Search for the cell housing the specified text and yield its [X, Y] center coordinate. 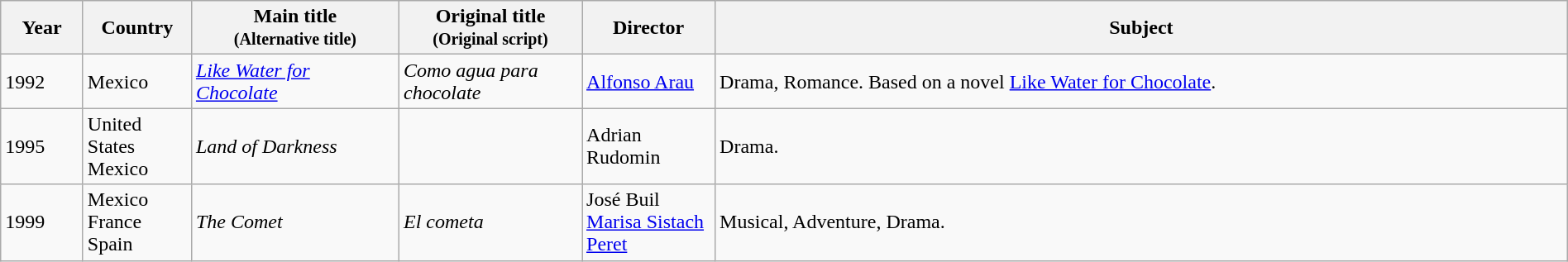
Como agua para chocolate [490, 81]
The Comet [294, 222]
Land of Darkness [294, 146]
Drama, Romance. Based on a novel Like Water for Chocolate. [1141, 81]
Country [137, 28]
Main title(Alternative title) [294, 28]
1992 [42, 81]
Adrian Rudomin [648, 146]
Alfonso Arau [648, 81]
El cometa [490, 222]
Year [42, 28]
Subject [1141, 28]
1999 [42, 222]
Director [648, 28]
Like Water for Chocolate [294, 81]
Mexico [137, 81]
Drama. [1141, 146]
1995 [42, 146]
United StatesMexico [137, 146]
MexicoFranceSpain [137, 222]
Musical, Adventure, Drama. [1141, 222]
Original title(Original script) [490, 28]
José BuilMarisa Sistach Peret [648, 222]
